Scan for the cell matching the given text and deliver its (x, y) coordinate at center. 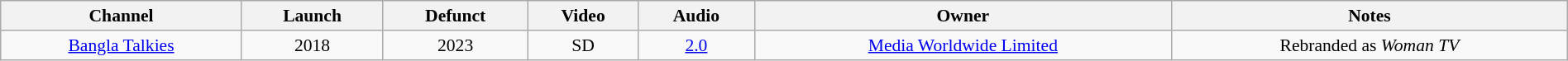
Video (582, 16)
Notes (1370, 16)
Rebranded as Woman TV (1370, 45)
Bangla Talkies (122, 45)
Defunct (456, 16)
2.0 (696, 45)
SD (582, 45)
Audio (696, 16)
2023 (456, 45)
Owner (963, 16)
Launch (313, 16)
2018 (313, 45)
Media Worldwide Limited (963, 45)
Channel (122, 16)
